Output the (X, Y) coordinate of the center of the cell containing the given text.  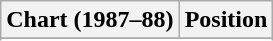
Position (226, 20)
Chart (1987–88) (90, 20)
